Provide the [x, y] coordinate of the cell's center where the given text is located.  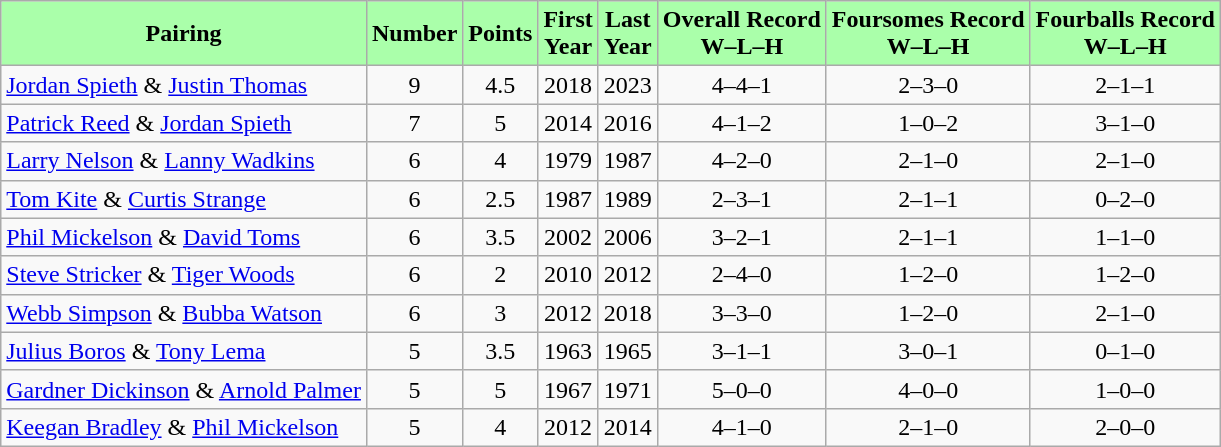
Tom Kite & Curtis Strange [184, 199]
2002 [568, 237]
5–0–0 [742, 389]
Steve Stricker & Tiger Woods [184, 275]
4–0–0 [928, 389]
Larry Nelson & Lanny Wadkins [184, 161]
LastYear [628, 34]
Keegan Bradley & Phil Mickelson [184, 427]
Gardner Dickinson & Arnold Palmer [184, 389]
Points [500, 34]
2.5 [500, 199]
Pairing [184, 34]
2–0–0 [1125, 427]
2–3–0 [928, 85]
3–1–0 [1125, 123]
3–0–1 [928, 351]
1963 [568, 351]
Jordan Spieth & Justin Thomas [184, 85]
1965 [628, 351]
4–2–0 [742, 161]
3–3–0 [742, 313]
Number [414, 34]
9 [414, 85]
1–0–2 [928, 123]
4–4–1 [742, 85]
0–2–0 [1125, 199]
3–1–1 [742, 351]
0–1–0 [1125, 351]
1–0–0 [1125, 389]
7 [414, 123]
Fourballs RecordW–L–H [1125, 34]
1971 [628, 389]
1967 [568, 389]
Webb Simpson & Bubba Watson [184, 313]
1–1–0 [1125, 237]
2 [500, 275]
2–4–0 [742, 275]
2010 [568, 275]
4–1–0 [742, 427]
2–3–1 [742, 199]
2016 [628, 123]
2006 [628, 237]
3–2–1 [742, 237]
1989 [628, 199]
1979 [568, 161]
Overall RecordW–L–H [742, 34]
4–1–2 [742, 123]
3 [500, 313]
2023 [628, 85]
FirstYear [568, 34]
Julius Boros & Tony Lema [184, 351]
4.5 [500, 85]
Patrick Reed & Jordan Spieth [184, 123]
Foursomes RecordW–L–H [928, 34]
Phil Mickelson & David Toms [184, 237]
